Return the (x, y) coordinate for the center point of the cell that contains the specified text.  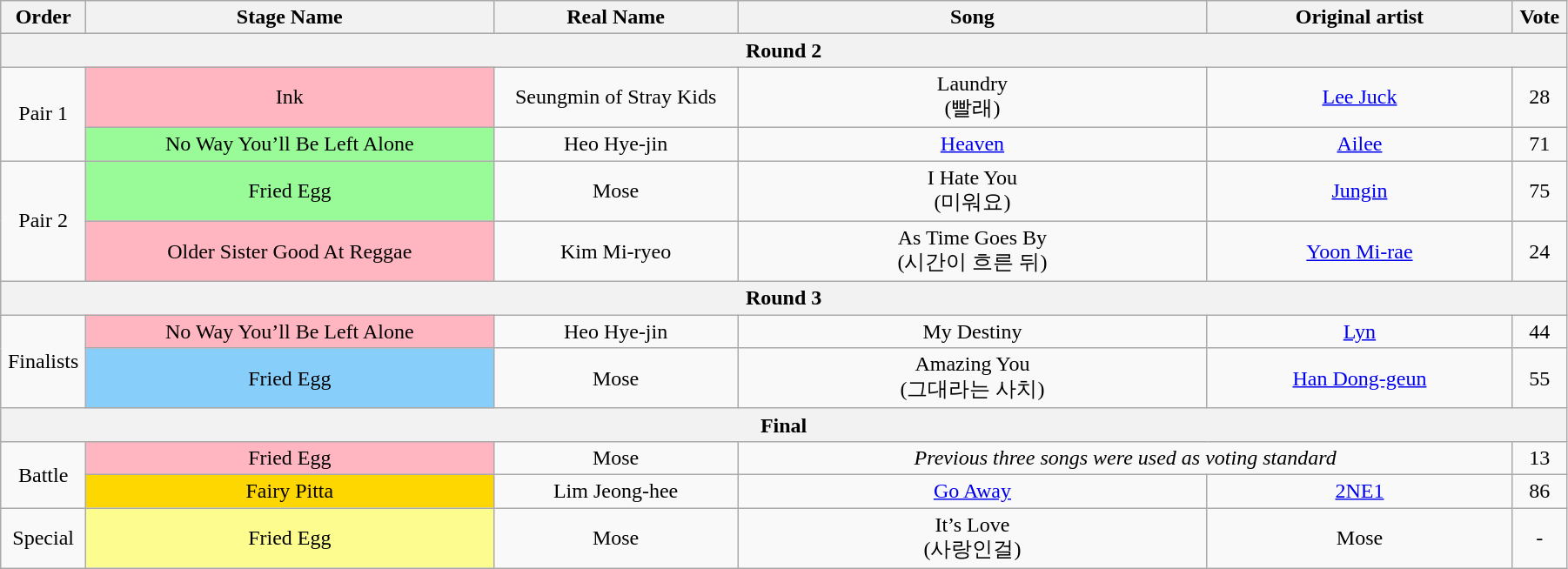
Fairy Pitta (290, 491)
Real Name (616, 17)
Special (44, 539)
Jungin (1359, 191)
28 (1539, 97)
24 (1539, 251)
Han Dong-geun (1359, 378)
My Destiny (973, 331)
Lee Juck (1359, 97)
13 (1539, 458)
Go Away (973, 491)
Heaven (973, 144)
44 (1539, 331)
Amazing You(그대라는 사치) (973, 378)
Previous three songs were used as voting standard (1125, 458)
75 (1539, 191)
Lim Jeong-hee (616, 491)
Battle (44, 474)
Kim Mi-ryeo (616, 251)
Order (44, 17)
I Hate You(미워요) (973, 191)
Vote (1539, 17)
Pair 1 (44, 114)
Round 3 (784, 298)
Round 2 (784, 50)
Ailee (1359, 144)
Lyn (1359, 331)
Original artist (1359, 17)
Finalists (44, 362)
71 (1539, 144)
Older Sister Good At Reggae (290, 251)
Pair 2 (44, 221)
Stage Name (290, 17)
It’s Love(사랑인걸) (973, 539)
- (1539, 539)
Yoon Mi-rae (1359, 251)
Song (973, 17)
Ink (290, 97)
Final (784, 425)
Seungmin of Stray Kids (616, 97)
Laundry(빨래) (973, 97)
55 (1539, 378)
86 (1539, 491)
As Time Goes By(시간이 흐른 뒤) (973, 251)
2NE1 (1359, 491)
